From the cell containing the given text, extract its center point as (x, y) coordinate. 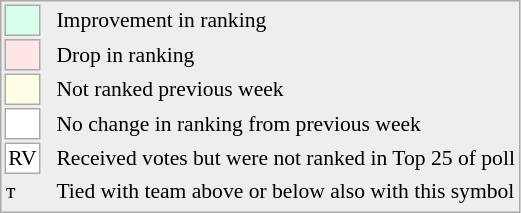
Drop in ranking (286, 55)
Tied with team above or below also with this symbol (286, 191)
RV (22, 158)
Improvement in ranking (286, 20)
т (22, 191)
Not ranked previous week (286, 90)
No change in ranking from previous week (286, 124)
Received votes but were not ranked in Top 25 of poll (286, 158)
